Locate the cell with the specified text and output its [x, y] center coordinate. 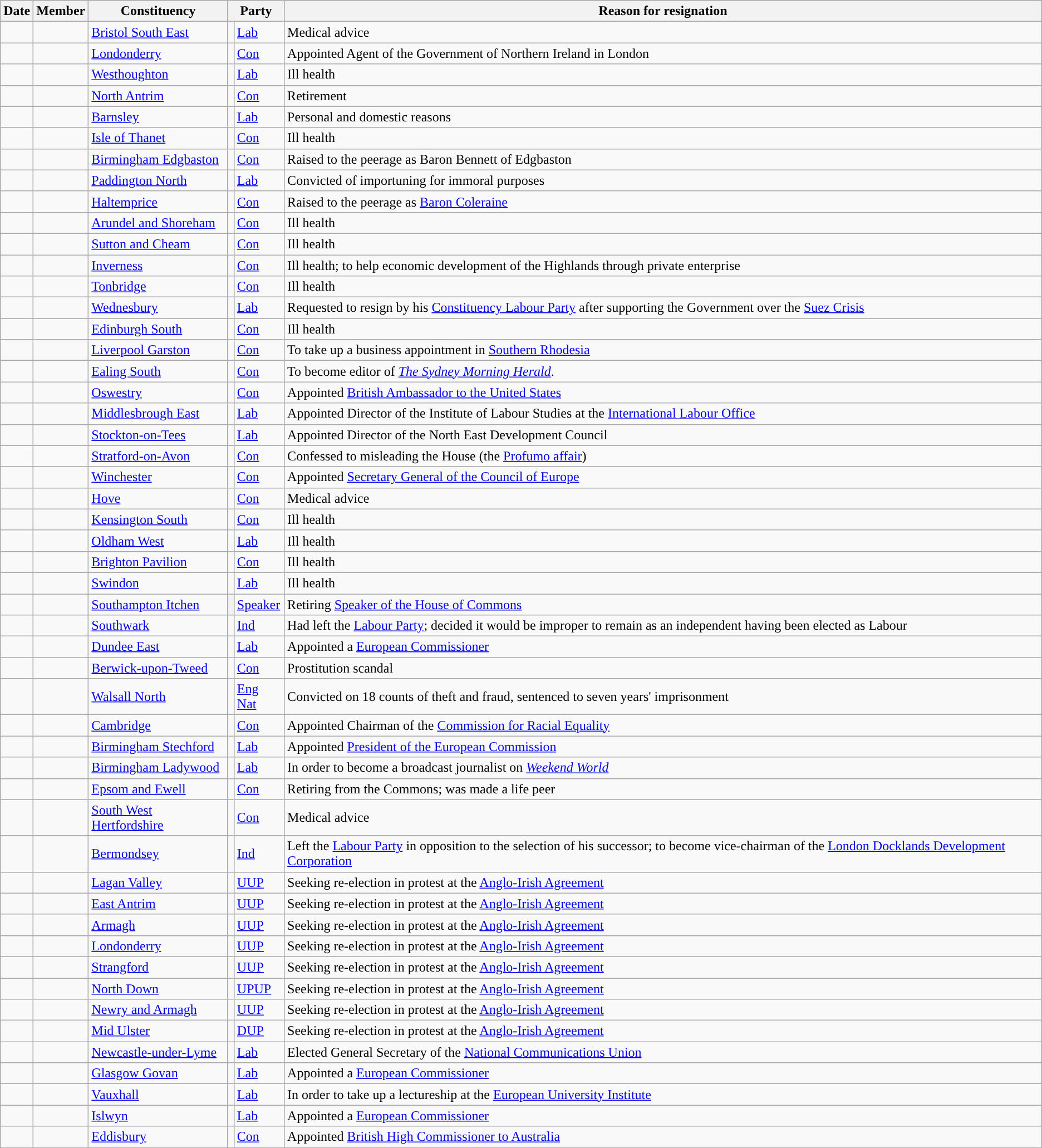
Retirement [663, 96]
Left the Labour Party in opposition to the selection of his successor; to become vice-chairman of the London Docklands Development Corporation [663, 854]
Liverpool Garston [158, 350]
Convicted of importuning for immoral purposes [663, 180]
UPUP [259, 988]
Newcastle-under-Lyme [158, 1052]
Winchester [158, 477]
Hove [158, 498]
North Down [158, 988]
Edinburgh South [158, 329]
Appointed President of the European Commission [663, 747]
North Antrim [158, 96]
Inverness [158, 266]
Lagan Valley [158, 882]
DUP [259, 1031]
Cambridge [158, 725]
Convicted on 18 counts of theft and fraud, sentenced to seven years' imprisonment [663, 697]
Oswestry [158, 393]
In order to become a broadcast journalist on Weekend World [663, 768]
In order to take up a lectureship at the European University Institute [663, 1095]
Paddington North [158, 180]
Swindon [158, 583]
Dundee East [158, 647]
Stockton-on-Tees [158, 435]
Berwick-upon-Tweed [158, 668]
Bristol South East [158, 32]
Strangford [158, 967]
Appointed Director of the North East Development Council [663, 435]
Armagh [158, 925]
Wednesbury [158, 308]
Birmingham Stechford [158, 747]
Personal and domestic reasons [663, 117]
Elected General Secretary of the National Communications Union [663, 1052]
Raised to the peerage as Baron Coleraine [663, 202]
Ealing South [158, 371]
Appointed Secretary General of the Council of Europe [663, 477]
Prostitution scandal [663, 668]
Retiring from the Commons; was made a life peer [663, 789]
Appointed Chairman of the Commission for Racial Equality [663, 725]
Brighton Pavilion [158, 562]
Arundel and Shoreham [158, 223]
Birmingham Edgbaston [158, 159]
Requested to resign by his Constituency Labour Party after supporting the Government over the Suez Crisis [663, 308]
Newry and Armagh [158, 1010]
Constituency [158, 11]
South West Hertfordshire [158, 817]
Retiring Speaker of the House of Commons [663, 604]
Westhoughton [158, 75]
Appointed Director of the Institute of Labour Studies at the International Labour Office [663, 414]
Tonbridge [158, 287]
Member [61, 11]
To take up a business appointment in Southern Rhodesia [663, 350]
Barnsley [158, 117]
Middlesbrough East [158, 414]
Had left the Labour Party; decided it would be improper to remain as an independent having been elected as Labour [663, 626]
Confessed to misleading the House (the Profumo affair) [663, 456]
Party [256, 11]
Islwyn [158, 1116]
Walsall North [158, 697]
To become editor of The Sydney Morning Herald. [663, 371]
Ill health; to help economic development of the Highlands through private enterprise [663, 266]
Appointed Agent of the Government of Northern Ireland in London [663, 53]
Kensington South [158, 519]
Sutton and Cheam [158, 244]
Speaker [259, 604]
Southampton Itchen [158, 604]
Glasgow Govan [158, 1073]
Birmingham Ladywood [158, 768]
Eddisbury [158, 1137]
Mid Ulster [158, 1031]
Bermondsey [158, 854]
East Antrim [158, 904]
Eng Nat [259, 697]
Raised to the peerage as Baron Bennett of Edgbaston [663, 159]
Vauxhall [158, 1095]
Appointed British Ambassador to the United States [663, 393]
Oldham West [158, 541]
Appointed British High Commissioner to Australia [663, 1137]
Isle of Thanet [158, 138]
Date [17, 11]
Epsom and Ewell [158, 789]
Haltemprice [158, 202]
Southwark [158, 626]
Stratford-on-Avon [158, 456]
Reason for resignation [663, 11]
